Identify which cell holds the provided text, then report its (X, Y) central coordinate. 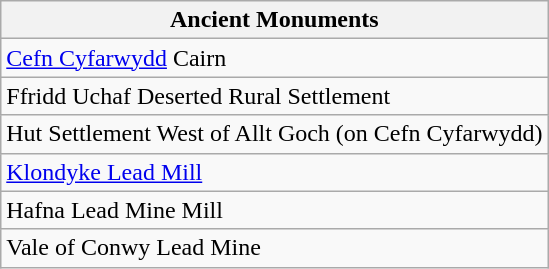
Hafna Lead Mine Mill (274, 210)
Ffridd Uchaf Deserted Rural Settlement (274, 96)
Klondyke Lead Mill (274, 172)
Ancient Monuments (274, 20)
Vale of Conwy Lead Mine (274, 248)
Hut Settlement West of Allt Goch (on Cefn Cyfarwydd) (274, 134)
Cefn Cyfarwydd Cairn (274, 58)
